From the cell containing the given text, extract its center point as [x, y] coordinate. 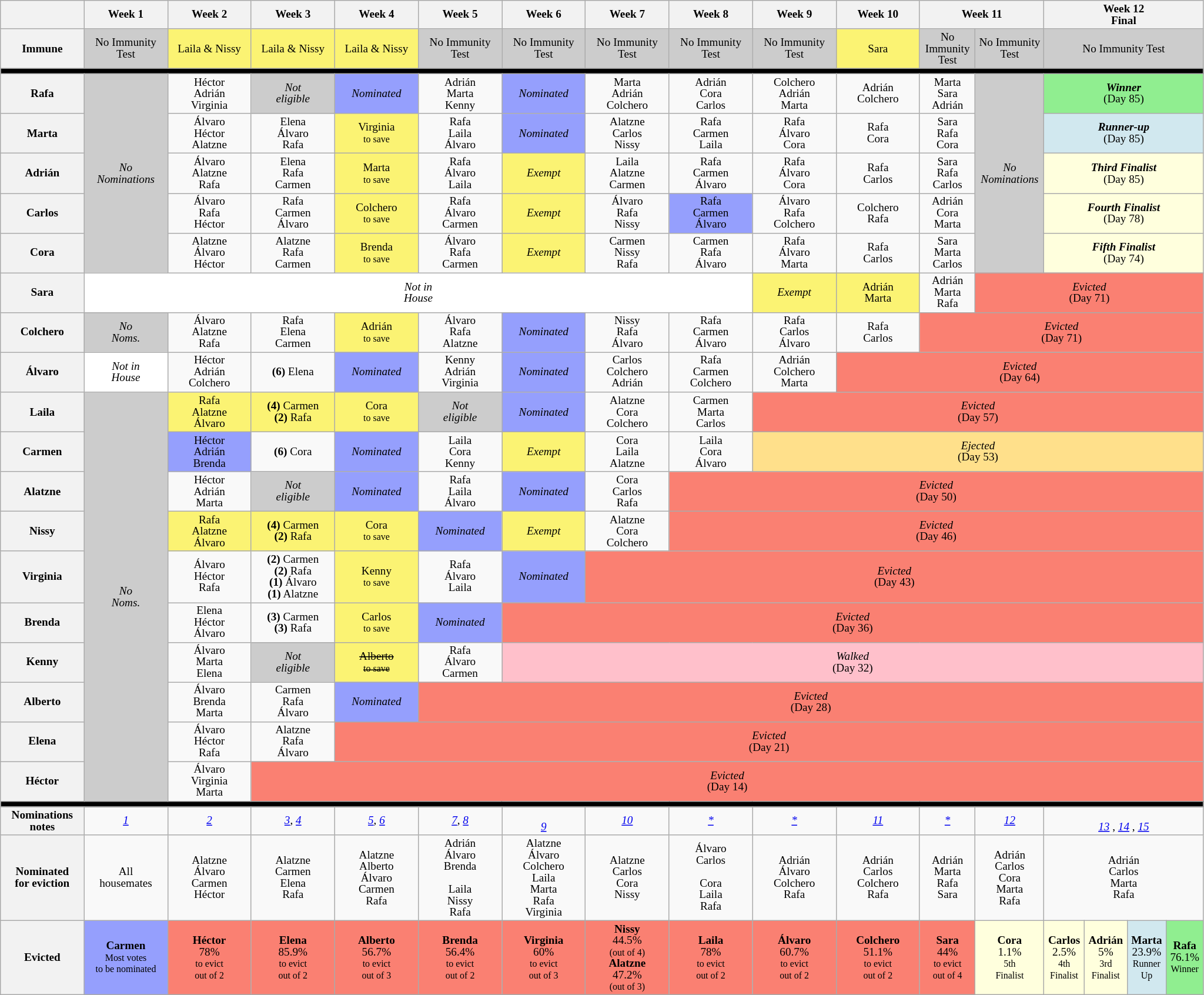
Week 1 [126, 15]
AdriánÁlvaroBrendaLailaNissyRafa [460, 878]
Cora1.1%5thFinalist [1010, 957]
Kenny [42, 662]
Elena [42, 742]
Brenda56.4%to evictout of 2 [460, 957]
(6) Elena [293, 372]
RafaCora [878, 133]
10 [627, 821]
Alberto [42, 702]
Evicted(Day 36) [852, 622]
Alatzne [42, 492]
Martato save [376, 173]
LailaCoraKenny [460, 452]
AlatzneCarlosNissy [627, 133]
AdriánCarlosMartaRafa [1124, 878]
RafaÁlvaroMarta [794, 253]
Carlos [42, 213]
Allhousemates [126, 878]
MartaSaraAdrián [948, 94]
Adrián5%3rdFinalist [1105, 957]
Álvaro [42, 372]
LailaCoraÁlvaro [711, 452]
Week 4 [376, 15]
CoraCarlosRafa [627, 492]
AlatzneCarmenElenaRafa [293, 878]
Evicted(Day 14) [727, 782]
HéctorAdriánMarta [209, 492]
Brenda [42, 622]
Evicted(Day 50) [936, 492]
Walked(Day 32) [852, 662]
RafaCarmenColchero [711, 372]
Week 3 [293, 15]
Runner-up(Day 85) [1124, 133]
Immune [42, 49]
Evicted(Day 43) [895, 576]
AdriánCarlosCoraMartaRafa [1010, 878]
ElenaRafaCarmen [293, 173]
Héctor78%to evictout of 2 [209, 957]
Evicted(Day 57) [978, 412]
ÁlvaroMartaElena [209, 662]
LailaAlatzneCarmen [627, 173]
Colchero [42, 332]
11 [878, 821]
ÁlvaroCarlosCoraLailaRafa [711, 878]
Evicted(Day 28) [810, 702]
Week 8 [711, 15]
AdriánColchero [878, 94]
Álvaro60.7%to evictout of 2 [794, 957]
Week 5 [460, 15]
ColcheroRafa [878, 213]
Adrián [42, 173]
Week 6 [544, 15]
AdriánÁlvaroColcheroRafa [794, 878]
RafaElenaCarmen [293, 332]
AlatzneRafaCarmen [293, 253]
Brendato save [376, 253]
Carmen [42, 452]
HéctorAdriánBrenda [209, 452]
ÁlvaroRafaColchero [794, 213]
Rafa [42, 94]
ÁlvaroRafaAlatzne [460, 332]
Marta [42, 133]
ElenaÁlvaroRafa [293, 133]
RafaCarlosÁlvaro [794, 332]
Carlosto save [376, 622]
HéctorAdriánColchero [209, 372]
Colcheroto save [376, 213]
AlatzneÁlvaroHéctor [209, 253]
Laila [42, 412]
Nominationsnotes [42, 821]
SaraMartaCarlos [948, 253]
Cora [42, 253]
NissyRafaÁlvaro [627, 332]
Kennyto save [376, 576]
AdriánMarta [878, 293]
Laila78%to evictout of 2 [711, 957]
AlatzneAlbertoÁlvaroCarmenRafa [376, 878]
AdriánMartaRafa [948, 293]
3, 4 [293, 821]
RafaCarmenLaila [711, 133]
Week 9 [794, 15]
AdriánMartaRafaSara [948, 878]
1 [126, 821]
Evicted(Day 21) [769, 742]
AlatzneCarlosCoraNissy [627, 878]
SaraRafaCora [948, 133]
ÁlvaroVirginiaMarta [209, 782]
CarlosColcheroAdrián [627, 372]
Elena85.9%to evictout of 2 [293, 957]
AlatzneRafaÁlvaro [293, 742]
SaraRafaCarlos [948, 173]
Nominatedfor eviction [42, 878]
ÁlvaroBrendaMarta [209, 702]
9 [544, 821]
Albertoto save [376, 662]
Rafa76.1%Winner [1184, 957]
12 [1010, 821]
ÁlvaroRafaHéctor [209, 213]
AdriánCoraCarlos [711, 94]
Third Finalist(Day 85) [1124, 173]
MartaAdriánColchero [627, 94]
Nissy44.5%(out of 4)Alatzne47.2%(out of 3) [627, 957]
ÁlvaroHéctorAlatzne [209, 133]
Virginia [42, 576]
HéctorAdriánVirginia [209, 94]
ÁlvaroRafaNissy [627, 213]
2 [209, 821]
AdriánCarlosColcheroRafa [878, 878]
Evicted [42, 957]
5, 6 [376, 821]
Week 11 [982, 15]
Carlos2.5%4thFinalist [1064, 957]
Héctor [42, 782]
AdriánColcheroMarta [794, 372]
Ejected(Day 53) [978, 452]
Evicted(Day 64) [1019, 372]
Virginiato save [376, 133]
ÁlvaroRafaCarmen [460, 253]
13 , 14 , 15 [1124, 821]
Adriánto save [376, 332]
Week 12Final [1124, 15]
AdriánMartaKenny [460, 94]
Fifth Finalist(Day 74) [1124, 253]
Nissy [42, 532]
Sara44%to evictout of 4 [948, 957]
AdriánCoraMarta [948, 213]
KennyAdriánVirginia [460, 372]
AlatzneÁlvaroColcheroLailaMartaRafaVirginia [544, 878]
Week 2 [209, 15]
(3) Carmen(3) Rafa [293, 622]
(2) Carmen(2) Rafa(1) Álvaro(1) Alatzne [293, 576]
Fourth Finalist(Day 78) [1124, 213]
Marta23.9%RunnerUp [1146, 957]
7, 8 [460, 821]
Evicted(Day 46) [936, 532]
Virginia60%to evictout of 3 [544, 957]
ElenaHéctorÁlvaro [209, 622]
Alberto56.7%to evictout of 3 [376, 957]
CarmenMost votesto be nominated [126, 957]
(6) Cora [293, 452]
Week 10 [878, 15]
AlatzneÁlvaroCarmenHéctor [209, 878]
CarmenMartaCarlos [711, 412]
Winner(Day 85) [1124, 94]
Colchero51.1%to evictout of 2 [878, 957]
Week 7 [627, 15]
CoraLailaAlatzne [627, 452]
ColcheroAdriánMarta [794, 94]
CarmenNissyRafa [627, 253]
